Find where the given text appears and provide that cell's center as [X, Y] coordinate. 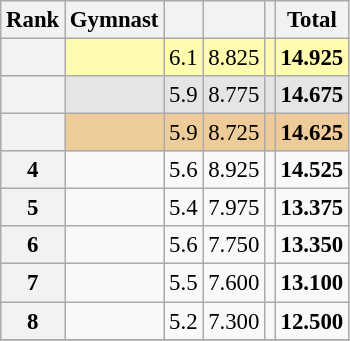
7.300 [234, 321]
5.5 [184, 283]
14.675 [312, 95]
12.500 [312, 321]
Gymnast [114, 20]
14.525 [312, 170]
13.375 [312, 208]
6.1 [184, 58]
8 [33, 321]
Rank [33, 20]
8.775 [234, 95]
5.4 [184, 208]
8.725 [234, 133]
5 [33, 208]
7.750 [234, 245]
Total [312, 20]
4 [33, 170]
7 [33, 283]
8.925 [234, 170]
13.100 [312, 283]
6 [33, 245]
7.975 [234, 208]
14.625 [312, 133]
8.825 [234, 58]
7.600 [234, 283]
5.2 [184, 321]
14.925 [312, 58]
13.350 [312, 245]
